For the text-containing cell, return its midpoint in (x, y) coordinate format. 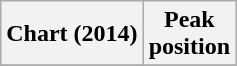
Chart (2014) (72, 34)
Peakposition (189, 34)
